Pinpoint the cell where the given text exists, returning its [x, y] midpoint coordinate. 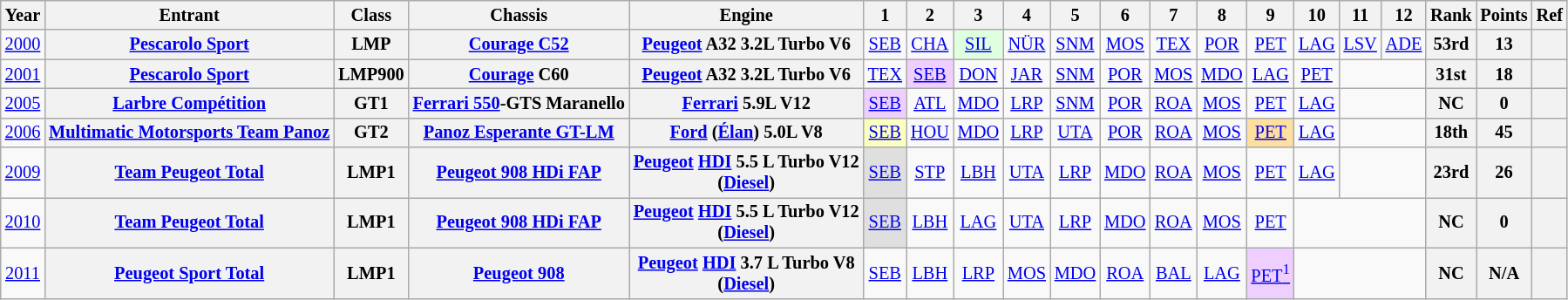
31st [1450, 74]
2009 [23, 173]
2000 [23, 44]
9 [1270, 15]
4 [1027, 15]
N/A [1504, 273]
53rd [1450, 44]
Courage C52 [519, 44]
2010 [23, 222]
10 [1317, 15]
Year [23, 15]
2011 [23, 273]
8 [1222, 15]
Ferrari 550-GTS Maranello [519, 103]
LMP900 [371, 74]
Peugeot 908 [519, 273]
3 [978, 15]
GT2 [371, 133]
1 [886, 15]
11 [1360, 15]
12 [1404, 15]
Larbre Compétition [189, 103]
Chassis [519, 15]
JAR [1027, 74]
Points [1504, 15]
Panoz Esperante GT-LM [519, 133]
Peugeot HDI 3.7 L Turbo V8(Diesel) [746, 273]
GT1 [371, 103]
LMP [371, 44]
NÜR [1027, 44]
PET1 [1270, 273]
6 [1124, 15]
LSV [1360, 44]
Multimatic Motorsports Team Panoz [189, 133]
2001 [23, 74]
Ferrari 5.9L V12 [746, 103]
45 [1504, 133]
DON [978, 74]
HOU [930, 133]
CHA [930, 44]
Class [371, 15]
SIL [978, 44]
Rank [1450, 15]
ADE [1404, 44]
7 [1173, 15]
2 [930, 15]
BAL [1173, 273]
2005 [23, 103]
Ford (Élan) 5.0L V8 [746, 133]
18th [1450, 133]
Courage C60 [519, 74]
18 [1504, 74]
23rd [1450, 173]
5 [1076, 15]
ATL [930, 103]
Ref [1550, 15]
Entrant [189, 15]
13 [1504, 44]
Peugeot Sport Total [189, 273]
Engine [746, 15]
26 [1504, 173]
2006 [23, 133]
STP [930, 173]
